Identify which cell holds the provided text, then report its [x, y] central coordinate. 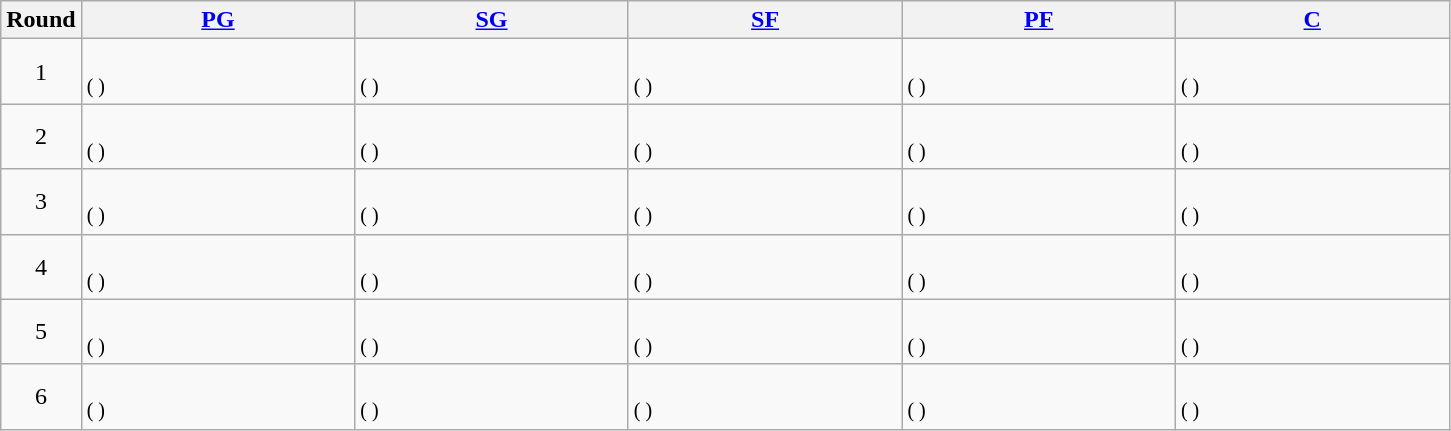
C [1312, 20]
6 [41, 396]
SG [492, 20]
1 [41, 72]
SF [765, 20]
Round [41, 20]
4 [41, 266]
2 [41, 136]
5 [41, 332]
3 [41, 202]
PG [218, 20]
PF [1039, 20]
